Find where the given text appears and provide that cell's center as [x, y] coordinate. 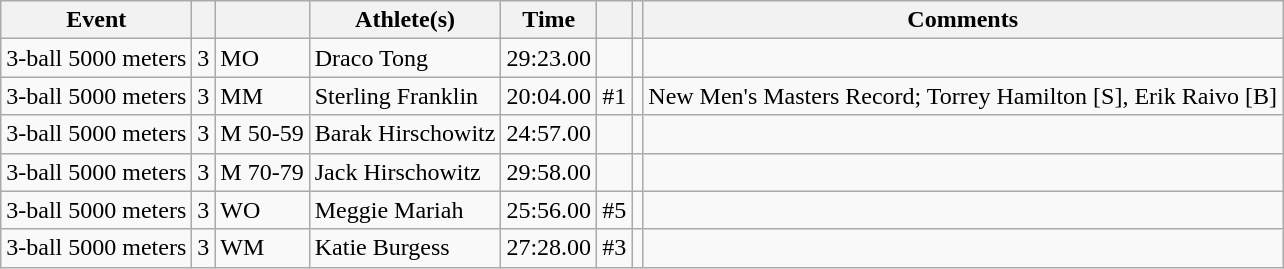
Event [96, 20]
Comments [963, 20]
24:57.00 [549, 134]
27:28.00 [549, 248]
20:04.00 [549, 96]
WM [262, 248]
#1 [614, 96]
Time [549, 20]
New Men's Masters Record; Torrey Hamilton [S], Erik Raivo [B] [963, 96]
M 50-59 [262, 134]
Jack Hirschowitz [405, 172]
Sterling Franklin [405, 96]
#5 [614, 210]
MM [262, 96]
Barak Hirschowitz [405, 134]
29:58.00 [549, 172]
25:56.00 [549, 210]
Katie Burgess [405, 248]
29:23.00 [549, 58]
#3 [614, 248]
Draco Tong [405, 58]
MO [262, 58]
Athlete(s) [405, 20]
WO [262, 210]
M 70-79 [262, 172]
Meggie Mariah [405, 210]
